Return the (X, Y) coordinate for the center point of the cell that contains the specified text.  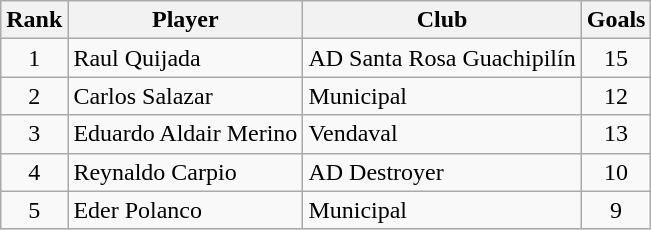
Carlos Salazar (186, 96)
Vendaval (442, 134)
Club (442, 20)
15 (616, 58)
Eduardo Aldair Merino (186, 134)
Reynaldo Carpio (186, 172)
9 (616, 210)
AD Santa Rosa Guachipilín (442, 58)
Rank (34, 20)
5 (34, 210)
4 (34, 172)
2 (34, 96)
AD Destroyer (442, 172)
Player (186, 20)
Raul Quijada (186, 58)
12 (616, 96)
Goals (616, 20)
13 (616, 134)
3 (34, 134)
Eder Polanco (186, 210)
1 (34, 58)
10 (616, 172)
